Locate the cell with the specified text and output its [X, Y] center coordinate. 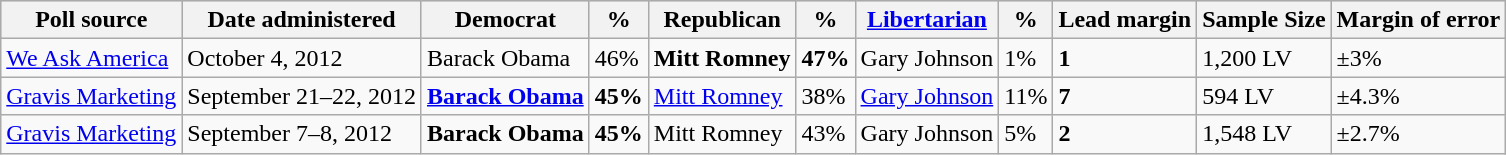
594 LV [1264, 96]
Sample Size [1264, 20]
±3% [1418, 58]
7 [1125, 96]
Libertarian [927, 20]
47% [826, 58]
September 7–8, 2012 [302, 134]
2 [1125, 134]
11% [1026, 96]
We Ask America [92, 58]
43% [826, 134]
5% [1026, 134]
38% [826, 96]
October 4, 2012 [302, 58]
Republican [722, 20]
46% [618, 58]
1% [1026, 58]
±2.7% [1418, 134]
1,548 LV [1264, 134]
Lead margin [1125, 20]
1 [1125, 58]
Poll source [92, 20]
Democrat [505, 20]
September 21–22, 2012 [302, 96]
Margin of error [1418, 20]
Date administered [302, 20]
±4.3% [1418, 96]
1,200 LV [1264, 58]
